Output the (x, y) coordinate of the center of the cell containing the given text.  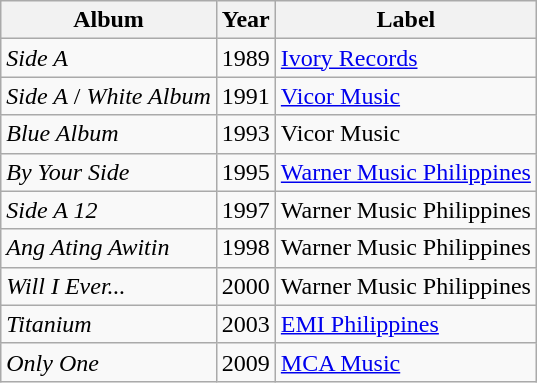
Blue Album (109, 134)
Titanium (109, 324)
1997 (246, 210)
Only One (109, 362)
1989 (246, 58)
Side A / White Album (109, 96)
By Your Side (109, 172)
Side A (109, 58)
2003 (246, 324)
Side A 12 (109, 210)
Album (109, 20)
1991 (246, 96)
Year (246, 20)
2000 (246, 286)
Ang Ating Awitin (109, 248)
MCA Music (406, 362)
Ivory Records (406, 58)
1993 (246, 134)
EMI Philippines (406, 324)
1998 (246, 248)
1995 (246, 172)
Label (406, 20)
Will I Ever... (109, 286)
2009 (246, 362)
